Output the [X, Y] coordinate of the center of the cell containing the given text.  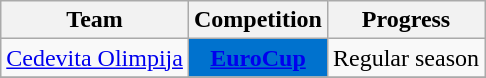
Competition [258, 20]
EuroCup [258, 58]
Cedevita Olimpija [95, 58]
Team [95, 20]
Progress [406, 20]
Regular season [406, 58]
